Output the (X, Y) coordinate of the center of the cell containing the given text.  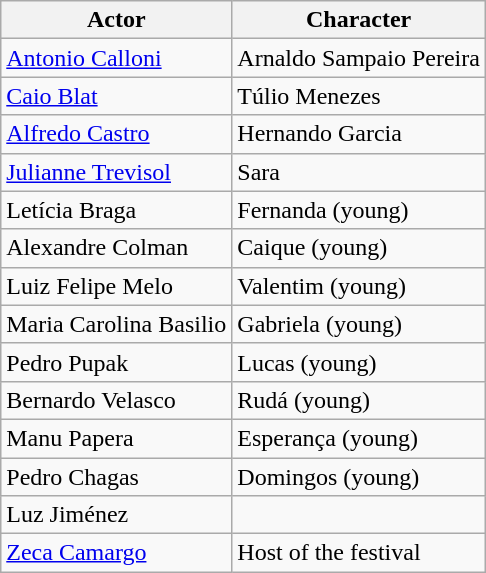
Julianne Trevisol (116, 172)
Domingos (young) (359, 477)
Sara (359, 172)
Maria Carolina Basilio (116, 324)
Antonio Calloni (116, 58)
Hernando Garcia (359, 134)
Luz Jiménez (116, 515)
Gabriela (young) (359, 324)
Bernardo Velasco (116, 400)
Arnaldo Sampaio Pereira (359, 58)
Valentim (young) (359, 286)
Letícia Braga (116, 210)
Caio Blat (116, 96)
Lucas (young) (359, 362)
Manu Papera (116, 438)
Luiz Felipe Melo (116, 286)
Esperança (young) (359, 438)
Alfredo Castro (116, 134)
Pedro Chagas (116, 477)
Pedro Pupak (116, 362)
Fernanda (young) (359, 210)
Túlio Menezes (359, 96)
Alexandre Colman (116, 248)
Host of the festival (359, 553)
Zeca Camargo (116, 553)
Rudá (young) (359, 400)
Actor (116, 20)
Caique (young) (359, 248)
Character (359, 20)
